Find where the given text appears and provide that cell's center as (X, Y) coordinate. 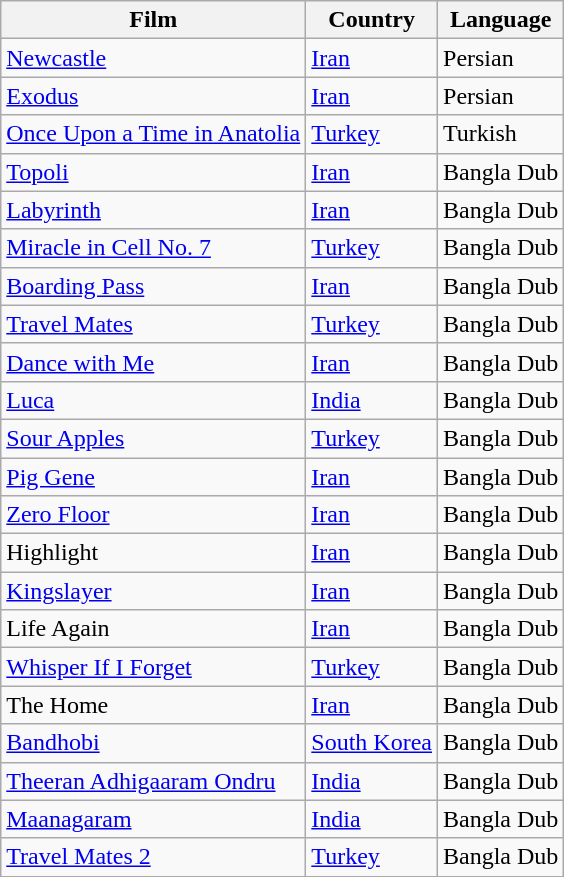
Miracle in Cell No. 7 (154, 248)
Film (154, 20)
The Home (154, 705)
Highlight (154, 553)
Travel Mates (154, 324)
Whisper If I Forget (154, 667)
Travel Mates 2 (154, 857)
Topoli (154, 172)
Maanagaram (154, 819)
Kingslayer (154, 591)
Bandhobi (154, 743)
Dance with Me (154, 362)
Country (372, 20)
Zero Floor (154, 515)
Newcastle (154, 58)
Pig Gene (154, 477)
Labyrinth (154, 210)
Boarding Pass (154, 286)
Once Upon a Time in Anatolia (154, 134)
Language (501, 20)
Exodus (154, 96)
Theeran Adhigaaram Ondru (154, 781)
South Korea (372, 743)
Turkish (501, 134)
Life Again (154, 629)
Sour Apples (154, 438)
Luca (154, 400)
